Output the [x, y] coordinate of the center of the cell containing the given text.  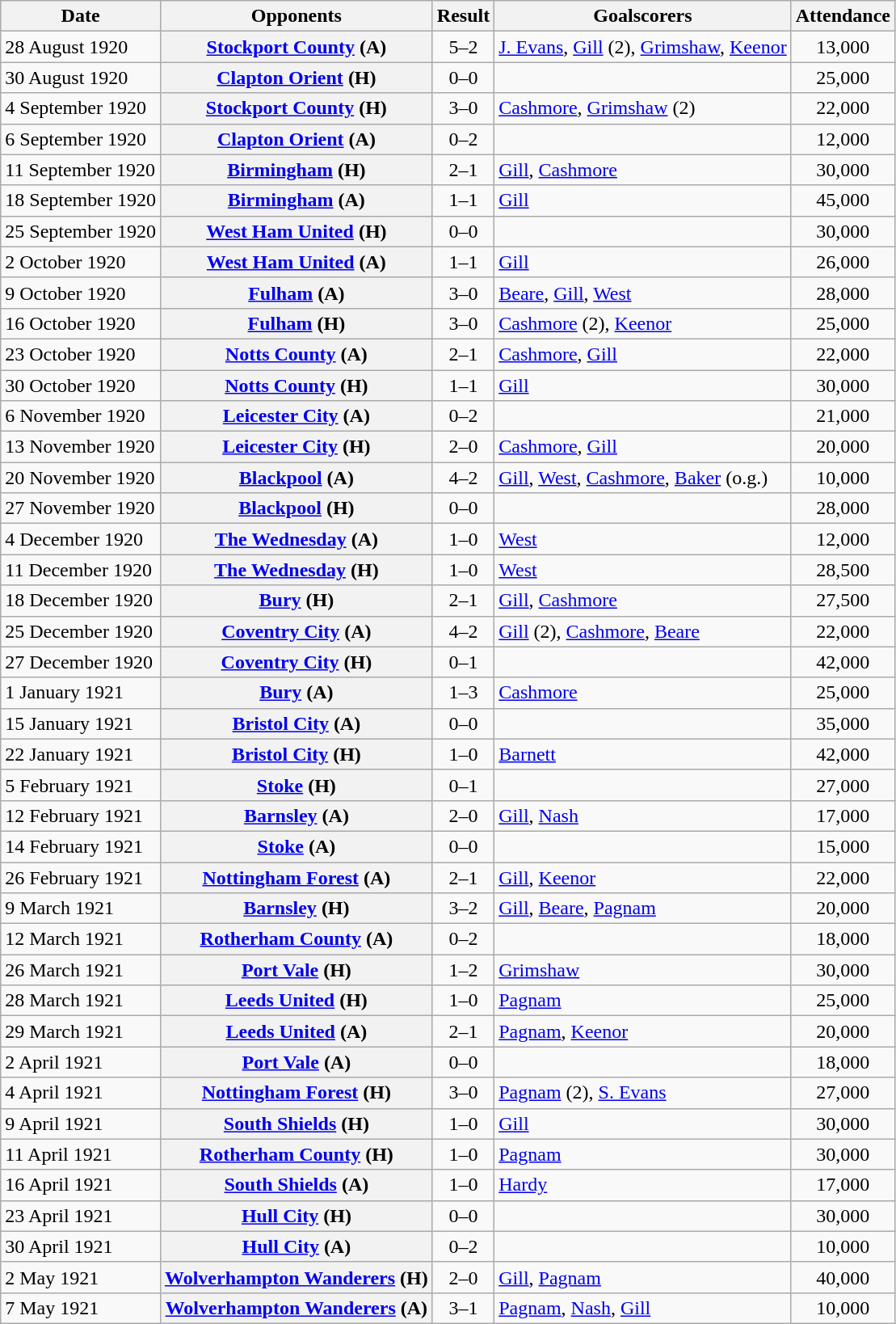
1–2 [463, 970]
Beare, Gill, West [643, 293]
Hull City (A) [296, 1246]
Grimshaw [643, 970]
13 November 1920 [81, 447]
Result [463, 16]
Gill, West, Cashmore, Baker (o.g.) [643, 478]
27 November 1920 [81, 508]
Pagnam, Keenor [643, 1031]
Port Vale (A) [296, 1062]
Leicester City (H) [296, 447]
3–2 [463, 909]
Clapton Orient (H) [296, 78]
Rotherham County (H) [296, 1154]
Port Vale (H) [296, 970]
2 October 1920 [81, 262]
Bury (A) [296, 693]
Bristol City (A) [296, 723]
Leicester City (A) [296, 416]
Birmingham (A) [296, 200]
30 October 1920 [81, 386]
12 February 1921 [81, 816]
5–2 [463, 47]
Notts County (A) [296, 354]
25 September 1920 [81, 231]
Cashmore [643, 693]
Fulham (A) [296, 293]
Clapton Orient (A) [296, 139]
Pagnam (2), S. Evans [643, 1093]
28 August 1920 [81, 47]
1–3 [463, 693]
27,500 [843, 601]
30 August 1920 [81, 78]
14 February 1921 [81, 846]
Opponents [296, 16]
Pagnam, Nash, Gill [643, 1308]
23 April 1921 [81, 1216]
40,000 [843, 1277]
20 November 1920 [81, 478]
Hardy [643, 1185]
The Wednesday (A) [296, 539]
The Wednesday (H) [296, 570]
26 February 1921 [81, 877]
11 September 1920 [81, 170]
15 January 1921 [81, 723]
Stockport County (A) [296, 47]
26 March 1921 [81, 970]
18 December 1920 [81, 601]
29 March 1921 [81, 1031]
12 March 1921 [81, 939]
9 April 1921 [81, 1124]
Coventry City (H) [296, 662]
Barnett [643, 754]
Gill, Nash [643, 816]
6 November 1920 [81, 416]
1 January 1921 [81, 693]
Bristol City (H) [296, 754]
Stoke (A) [296, 846]
4 April 1921 [81, 1093]
4 December 1920 [81, 539]
9 October 1920 [81, 293]
28,500 [843, 570]
25 December 1920 [81, 631]
7 May 1921 [81, 1308]
South Shields (H) [296, 1124]
Nottingham Forest (A) [296, 877]
11 April 1921 [81, 1154]
15,000 [843, 846]
Date [81, 16]
Birmingham (H) [296, 170]
Gill (2), Cashmore, Beare [643, 631]
28 March 1921 [81, 1001]
Coventry City (A) [296, 631]
Goalscorers [643, 16]
South Shields (A) [296, 1185]
18 September 1920 [81, 200]
5 February 1921 [81, 785]
Rotherham County (A) [296, 939]
Bury (H) [296, 601]
13,000 [843, 47]
11 December 1920 [81, 570]
Barnsley (H) [296, 909]
Gill, Pagnam [643, 1277]
Leeds United (H) [296, 1001]
9 March 1921 [81, 909]
27 December 1920 [81, 662]
21,000 [843, 416]
Nottingham Forest (H) [296, 1093]
2 May 1921 [81, 1277]
Gill, Beare, Pagnam [643, 909]
Attendance [843, 16]
2 April 1921 [81, 1062]
45,000 [843, 200]
6 September 1920 [81, 139]
3–1 [463, 1308]
4 September 1920 [81, 108]
Wolverhampton Wanderers (A) [296, 1308]
Stoke (H) [296, 785]
Cashmore, Grimshaw (2) [643, 108]
30 April 1921 [81, 1246]
22 January 1921 [81, 754]
Cashmore (2), Keenor [643, 323]
Gill, Keenor [643, 877]
West Ham United (H) [296, 231]
Notts County (H) [296, 386]
Blackpool (A) [296, 478]
West Ham United (A) [296, 262]
35,000 [843, 723]
Stockport County (H) [296, 108]
J. Evans, Gill (2), Grimshaw, Keenor [643, 47]
Barnsley (A) [296, 816]
26,000 [843, 262]
Leeds United (A) [296, 1031]
Blackpool (H) [296, 508]
Fulham (H) [296, 323]
Wolverhampton Wanderers (H) [296, 1277]
23 October 1920 [81, 354]
Hull City (H) [296, 1216]
16 April 1921 [81, 1185]
16 October 1920 [81, 323]
